Return (X, Y) of the center of cell containing provided text 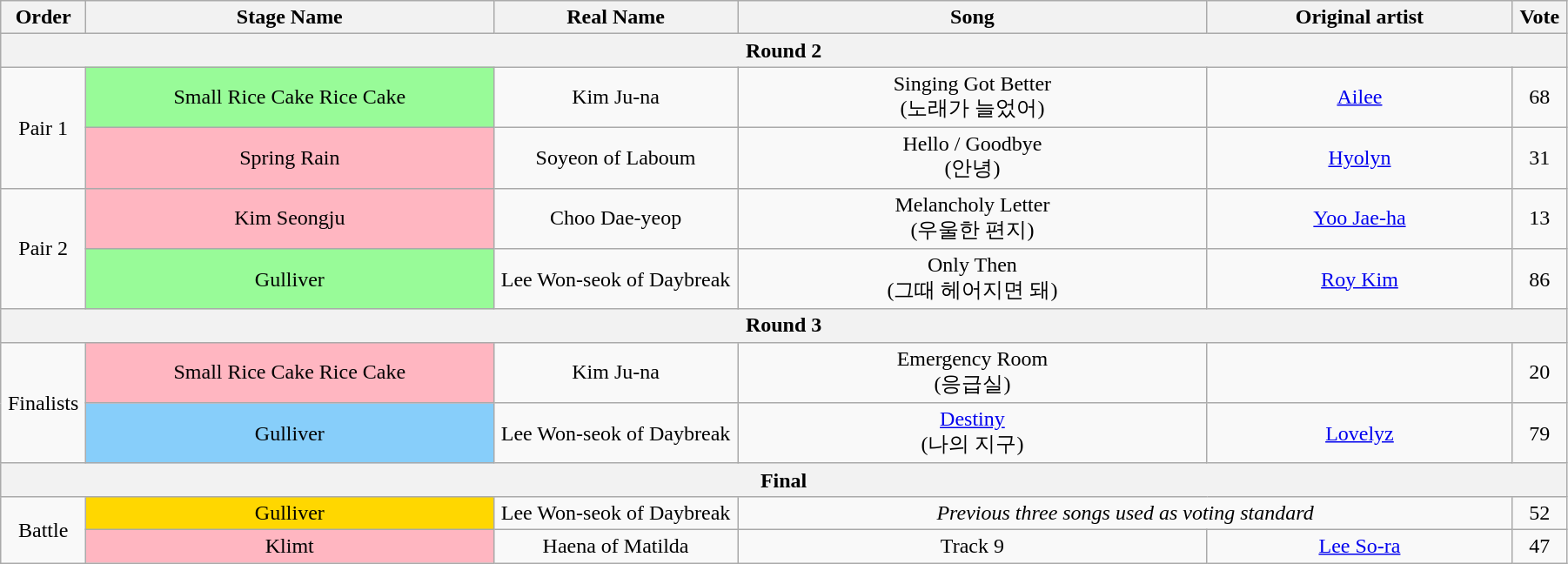
Finalists (44, 402)
Spring Rain (290, 158)
31 (1539, 158)
Hyolyn (1359, 158)
Previous three songs used as voting standard (1125, 513)
Roy Kim (1359, 279)
Yoo Jae-ha (1359, 218)
68 (1539, 97)
Soyeon of Laboum (616, 158)
Lovelyz (1359, 433)
Singing Got Better(노래가 늘었어) (973, 97)
13 (1539, 218)
Round 2 (784, 50)
Only Then(그때 헤어지면 돼) (973, 279)
Destiny(나의 지구) (973, 433)
Order (44, 17)
Choo Dae-yeop (616, 218)
Melancholy Letter(우울한 편지) (973, 218)
Kim Seongju (290, 218)
Stage Name (290, 17)
Vote (1539, 17)
86 (1539, 279)
52 (1539, 513)
Song (973, 17)
Pair 2 (44, 249)
47 (1539, 546)
Haena of Matilda (616, 546)
Emergency Room(응급실) (973, 373)
20 (1539, 373)
Ailee (1359, 97)
Original artist (1359, 17)
Hello / Goodbye(안녕) (973, 158)
Lee So-ra (1359, 546)
Real Name (616, 17)
Track 9 (973, 546)
Final (784, 480)
Round 3 (784, 326)
79 (1539, 433)
Battle (44, 529)
Klimt (290, 546)
Pair 1 (44, 127)
